Return [x, y] of the center of cell containing provided text 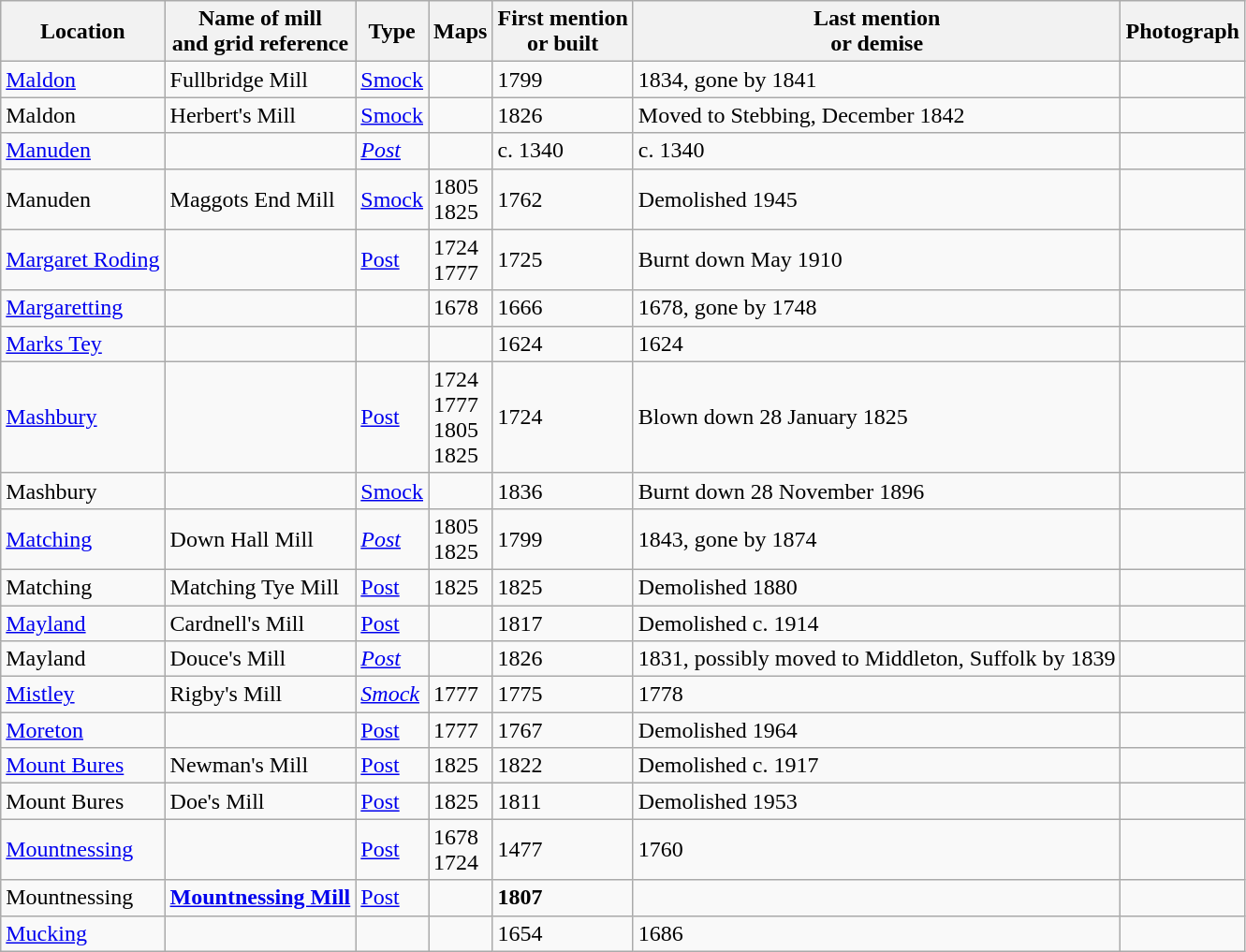
Cardnell's Mill [260, 622]
1831, possibly moved to Middleton, Suffolk by 1839 [876, 659]
Mucking [82, 933]
1822 [563, 766]
1843, gone by 1874 [876, 539]
1760 [876, 850]
1767 [563, 730]
1836 [563, 491]
Demolished c. 1917 [876, 766]
1775 [563, 695]
1807 [563, 898]
16781724 [461, 850]
Newman's Mill [260, 766]
Fullbridge Mill [260, 80]
Moreton [82, 730]
Marks Tey [82, 344]
1724177718051825 [461, 417]
Moved to Stebbing, December 1842 [876, 115]
1725 [563, 260]
Doe's Mill [260, 801]
1678, gone by 1748 [876, 308]
1686 [876, 933]
Burnt down 28 November 1896 [876, 491]
Demolished c. 1914 [876, 622]
Location [82, 32]
1724 [563, 417]
Mistley [82, 695]
Maggots End Mill [260, 198]
Burnt down May 1910 [876, 260]
Matching Tye Mill [260, 587]
1678 [461, 308]
Demolished 1964 [876, 730]
Margaretting [82, 308]
Photograph [1182, 32]
Rigby's Mill [260, 695]
Demolished 1945 [876, 198]
1834, gone by 1841 [876, 80]
Margaret Roding [82, 260]
First mentionor built [563, 32]
Herbert's Mill [260, 115]
1778 [876, 695]
17241777 [461, 260]
Down Hall Mill [260, 539]
1762 [563, 198]
Maps [461, 32]
Mountnessing Mill [260, 898]
1666 [563, 308]
Douce's Mill [260, 659]
1654 [563, 933]
Last mention or demise [876, 32]
Demolished 1880 [876, 587]
1817 [563, 622]
Type [392, 32]
1477 [563, 850]
Name of milland grid reference [260, 32]
1811 [563, 801]
Blown down 28 January 1825 [876, 417]
Demolished 1953 [876, 801]
